Search for the cell housing the specified text and yield its [x, y] center coordinate. 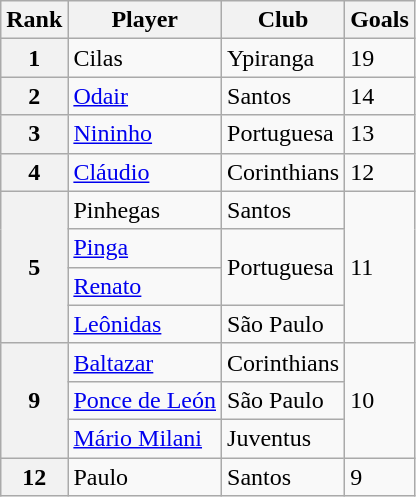
Leônidas [145, 324]
Paulo [145, 477]
Pinga [145, 248]
Juventus [284, 438]
Renato [145, 286]
1 [34, 58]
Odair [145, 96]
19 [380, 58]
Ypiranga [284, 58]
Pinhegas [145, 210]
Mário Milani [145, 438]
Club [284, 20]
Ponce de León [145, 400]
11 [380, 267]
Goals [380, 20]
4 [34, 172]
Player [145, 20]
Cláudio [145, 172]
Cilas [145, 58]
2 [34, 96]
Baltazar [145, 362]
10 [380, 400]
3 [34, 134]
5 [34, 267]
14 [380, 96]
13 [380, 134]
Rank [34, 20]
Nininho [145, 134]
